Capture the cell that displays the provided text and extract its [x, y] central coordinate. 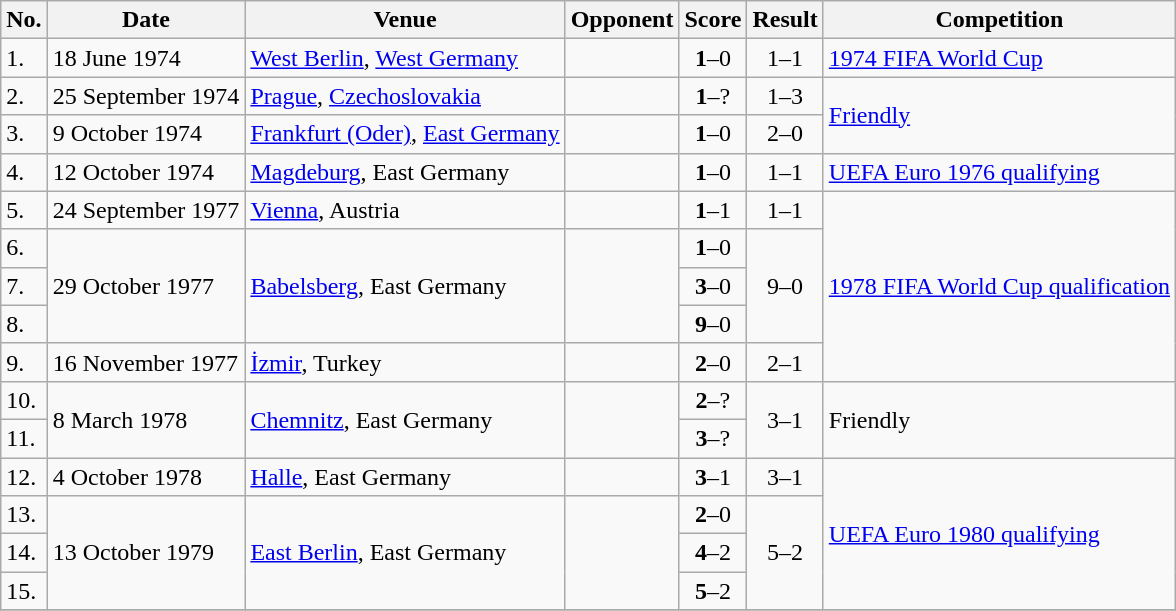
4. [24, 172]
Date [146, 20]
9. [24, 362]
2–? [713, 400]
4–2 [713, 553]
Babelsberg, East Germany [405, 286]
3–0 [713, 286]
13 October 1979 [146, 553]
13. [24, 515]
Opponent [622, 20]
Competition [999, 20]
1–3 [785, 96]
1978 FIFA World Cup qualification [999, 286]
İzmir, Turkey [405, 362]
UEFA Euro 1980 qualifying [999, 534]
18 June 1974 [146, 58]
6. [24, 248]
12. [24, 477]
Prague, Czechoslovakia [405, 96]
1–? [713, 96]
East Berlin, East Germany [405, 553]
10. [24, 400]
14. [24, 553]
No. [24, 20]
1. [24, 58]
7. [24, 286]
11. [24, 438]
Chemnitz, East Germany [405, 419]
Vienna, Austria [405, 210]
Venue [405, 20]
Magdeburg, East Germany [405, 172]
2–1 [785, 362]
25 September 1974 [146, 96]
2. [24, 96]
29 October 1977 [146, 286]
8. [24, 324]
16 November 1977 [146, 362]
15. [24, 591]
UEFA Euro 1976 qualifying [999, 172]
3–? [713, 438]
Frankfurt (Oder), East Germany [405, 134]
8 March 1978 [146, 419]
Halle, East Germany [405, 477]
Score [713, 20]
4 October 1978 [146, 477]
5. [24, 210]
9 October 1974 [146, 134]
West Berlin, West Germany [405, 58]
12 October 1974 [146, 172]
1974 FIFA World Cup [999, 58]
3. [24, 134]
Result [785, 20]
24 September 1977 [146, 210]
